Capture the cell that displays the provided text and extract its [X, Y] central coordinate. 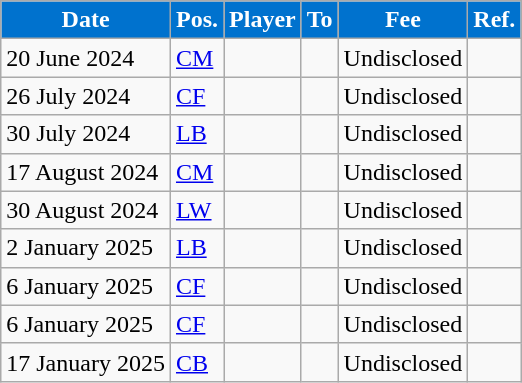
Player [263, 20]
2 January 2025 [86, 248]
17 January 2025 [86, 362]
20 June 2024 [86, 58]
17 August 2024 [86, 172]
Ref. [494, 20]
26 July 2024 [86, 96]
Date [86, 20]
To [320, 20]
Fee [403, 20]
CB [196, 362]
Pos. [196, 20]
30 July 2024 [86, 134]
30 August 2024 [86, 210]
LW [196, 210]
